Find where the given text appears and provide that cell's center as [X, Y] coordinate. 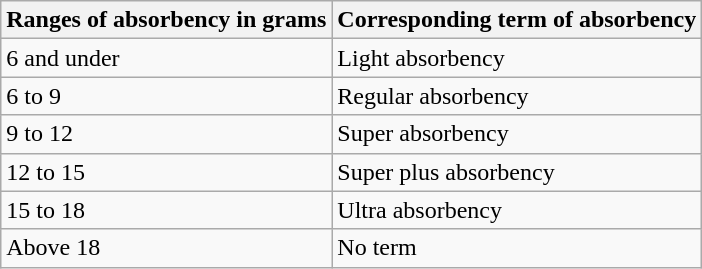
Corresponding term of absorbency [517, 20]
Ranges of absorbency in grams [166, 20]
Regular absorbency [517, 96]
Super absorbency [517, 134]
Light absorbency [517, 58]
No term [517, 248]
9 to 12 [166, 134]
6 to 9 [166, 96]
6 and under [166, 58]
Super plus absorbency [517, 172]
Above 18 [166, 248]
15 to 18 [166, 210]
Ultra absorbency [517, 210]
12 to 15 [166, 172]
